For the text-containing cell, return its midpoint in (x, y) coordinate format. 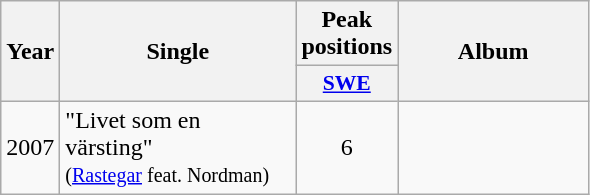
SWE (347, 84)
"Livet som en värsting" (Rastegar feat. Nordman) (178, 147)
Single (178, 52)
Peak positions (347, 34)
Album (494, 52)
Year (30, 52)
2007 (30, 147)
6 (347, 147)
